Return the [X, Y] coordinate for the center point of the cell that contains the specified text.  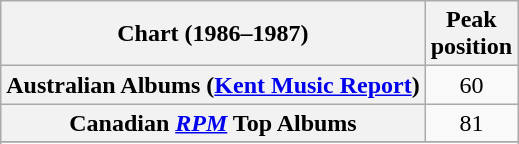
Canadian RPM Top Albums [213, 123]
81 [471, 123]
Peakposition [471, 34]
Australian Albums (Kent Music Report) [213, 85]
60 [471, 85]
Chart (1986–1987) [213, 34]
